Capture the cell that displays the provided text and extract its [X, Y] central coordinate. 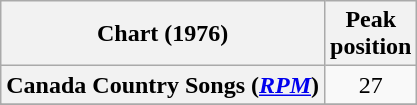
27 [371, 85]
Chart (1976) [163, 34]
Peak position [371, 34]
Canada Country Songs (RPM) [163, 85]
